Return (X, Y) of the center of cell containing provided text 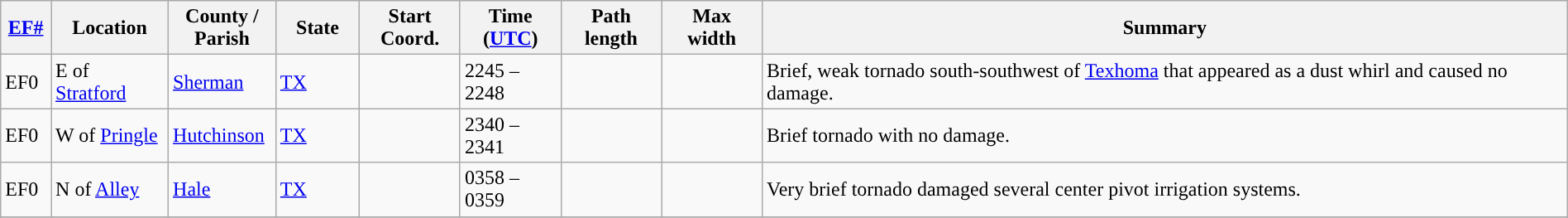
Time (UTC) (510, 28)
Sherman (222, 81)
Hutchinson (222, 136)
Max width (712, 28)
Brief tornado with no damage. (1164, 136)
W of Pringle (110, 136)
2245 – 2248 (510, 81)
Hale (222, 189)
Start Coord. (410, 28)
EF# (26, 28)
State (318, 28)
Very brief tornado damaged several center pivot irrigation systems. (1164, 189)
Summary (1164, 28)
Location (110, 28)
Brief, weak tornado south-southwest of Texhoma that appeared as a dust whirl and caused no damage. (1164, 81)
0358 – 0359 (510, 189)
2340 – 2341 (510, 136)
County / Parish (222, 28)
N of Alley (110, 189)
E of Stratford (110, 81)
Path length (611, 28)
